Scan for the cell matching the given text and deliver its [X, Y] coordinate at center. 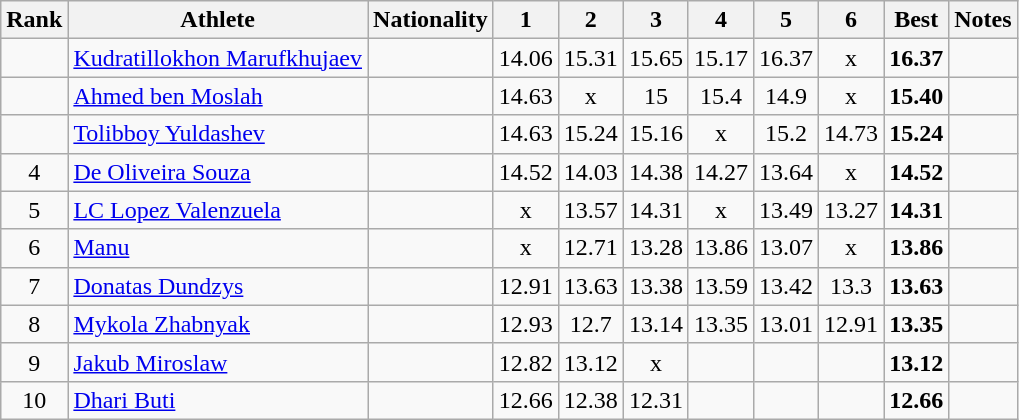
Tolibboy Yuldashev [218, 134]
9 [34, 362]
10 [34, 400]
15.31 [590, 58]
12.31 [656, 400]
Kudratillokhon Marufkhujaev [218, 58]
1 [526, 20]
14.73 [852, 134]
Mykola Zhabnyak [218, 324]
Jakub Miroslaw [218, 362]
13.3 [852, 286]
14.38 [656, 172]
13.01 [786, 324]
8 [34, 324]
Manu [218, 248]
14.9 [786, 96]
12.93 [526, 324]
Best [916, 20]
13.07 [786, 248]
Rank [34, 20]
15.16 [656, 134]
15.40 [916, 96]
13.64 [786, 172]
Notes [983, 20]
2 [590, 20]
7 [34, 286]
14.03 [590, 172]
15.2 [786, 134]
Nationality [431, 20]
Ahmed ben Moslah [218, 96]
Dhari Buti [218, 400]
12.7 [590, 324]
LC Lopez Valenzuela [218, 210]
13.38 [656, 286]
De Oliveira Souza [218, 172]
15.17 [720, 58]
3 [656, 20]
15 [656, 96]
13.27 [852, 210]
13.49 [786, 210]
Athlete [218, 20]
14.27 [720, 172]
Donatas Dundzys [218, 286]
13.42 [786, 286]
15.4 [720, 96]
15.65 [656, 58]
13.14 [656, 324]
13.28 [656, 248]
14.06 [526, 58]
12.71 [590, 248]
13.59 [720, 286]
12.38 [590, 400]
13.57 [590, 210]
12.82 [526, 362]
